Return (X, Y) of the center of cell containing provided text 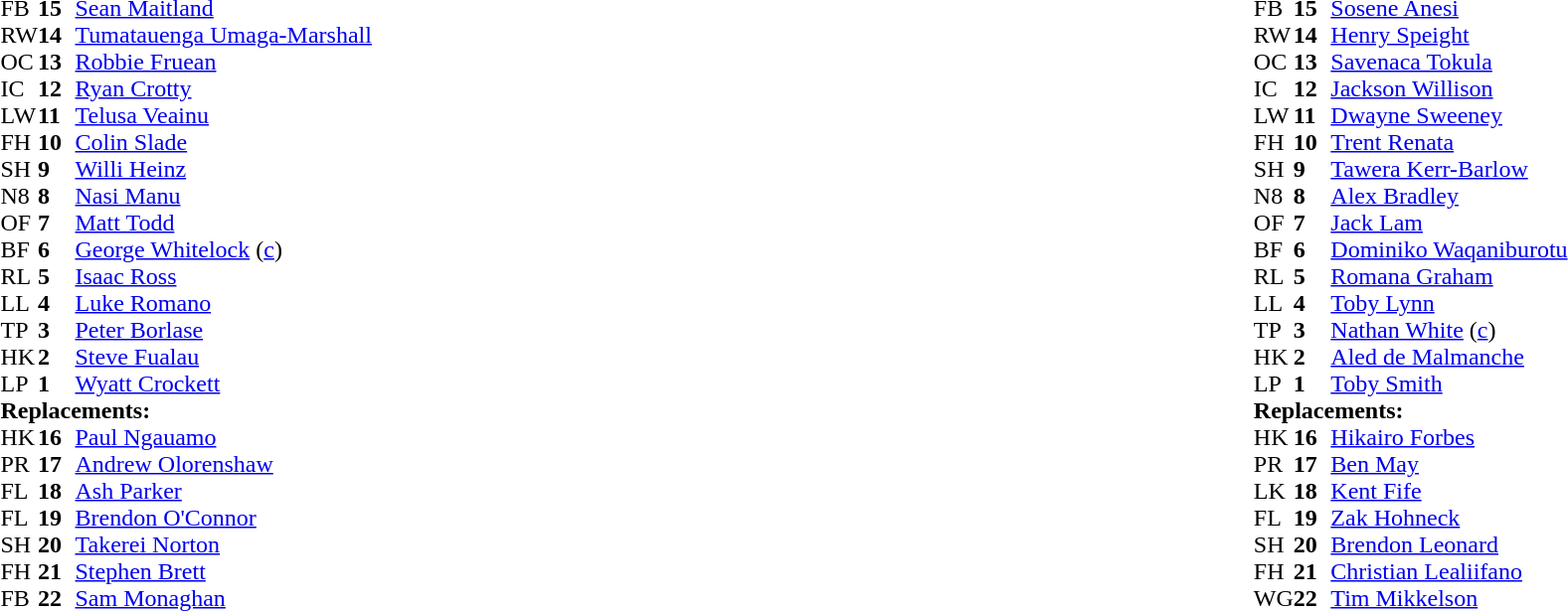
Nasi Manu (224, 197)
FB (19, 598)
Matt Todd (224, 223)
Peter Borlase (224, 330)
Robbie Fruean (224, 62)
Jackson Willison (1449, 89)
Romana Graham (1449, 276)
Savenaca Tokula (1449, 62)
Tawera Kerr-Barlow (1449, 169)
Stephen Brett (224, 572)
Dominiko Waqaniburotu (1449, 250)
Steve Fualau (224, 358)
Toby Smith (1449, 383)
Paul Ngauamo (224, 437)
Brendon Leonard (1449, 544)
Isaac Ross (224, 276)
LK (1274, 491)
Kent Fife (1449, 491)
Willi Heinz (224, 169)
Ash Parker (224, 491)
Ben May (1449, 465)
WG (1274, 598)
Dwayne Sweeney (1449, 115)
Takerei Norton (224, 544)
Trent Renata (1449, 143)
Andrew Olorenshaw (224, 465)
Ryan Crotty (224, 89)
Jack Lam (1449, 223)
Aled de Malmanche (1449, 358)
Hikairo Forbes (1449, 437)
Telusa Veainu (224, 115)
Christian Lealiifano (1449, 572)
Wyatt Crockett (224, 383)
Alex Bradley (1449, 197)
Nathan White (c) (1449, 330)
Sam Monaghan (224, 598)
Tim Mikkelson (1449, 598)
Toby Lynn (1449, 304)
Luke Romano (224, 304)
Zak Hohneck (1449, 519)
Brendon O'Connor (224, 519)
Henry Speight (1449, 36)
Tumatauenga Umaga-Marshall (224, 36)
Colin Slade (224, 143)
George Whitelock (c) (224, 250)
